Locate the cell with the specified text and output its [X, Y] center coordinate. 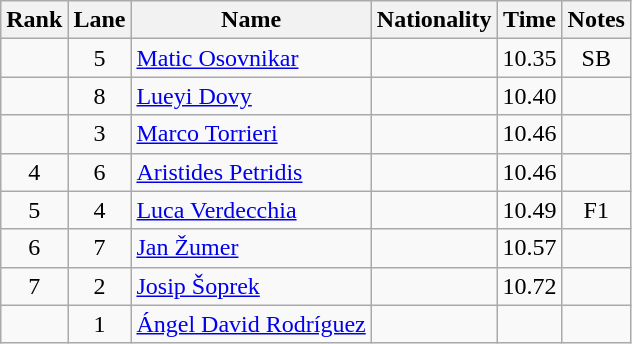
SB [596, 58]
10.40 [530, 96]
10.72 [530, 286]
Time [530, 20]
Matic Osovnikar [251, 58]
Marco Torrieri [251, 134]
2 [100, 286]
Notes [596, 20]
Lane [100, 20]
10.57 [530, 248]
10.49 [530, 210]
Rank [34, 20]
Jan Žumer [251, 248]
Josip Šoprek [251, 286]
8 [100, 96]
Lueyi Dovy [251, 96]
Ángel David Rodríguez [251, 324]
Luca Verdecchia [251, 210]
3 [100, 134]
F1 [596, 210]
Nationality [434, 20]
Name [251, 20]
10.35 [530, 58]
Aristides Petridis [251, 172]
1 [100, 324]
